Locate the cell with the specified text and output its (x, y) center coordinate. 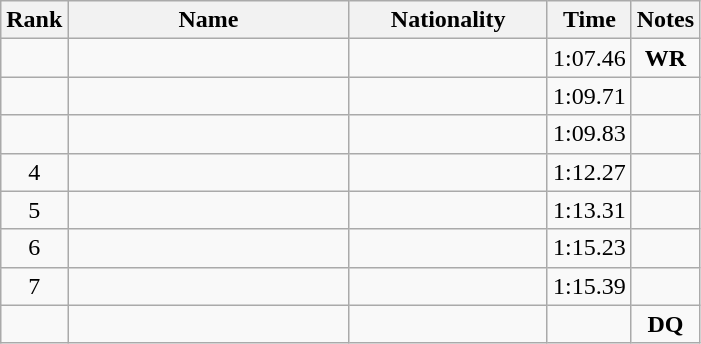
Notes (665, 20)
1:13.31 (589, 210)
6 (34, 248)
Name (208, 20)
4 (34, 172)
DQ (665, 324)
5 (34, 210)
Time (589, 20)
1:15.23 (589, 248)
7 (34, 286)
1:09.71 (589, 96)
1:09.83 (589, 134)
1:07.46 (589, 58)
Rank (34, 20)
1:15.39 (589, 286)
1:12.27 (589, 172)
Nationality (448, 20)
WR (665, 58)
